Output the [x, y] coordinate of the center of the cell containing the given text.  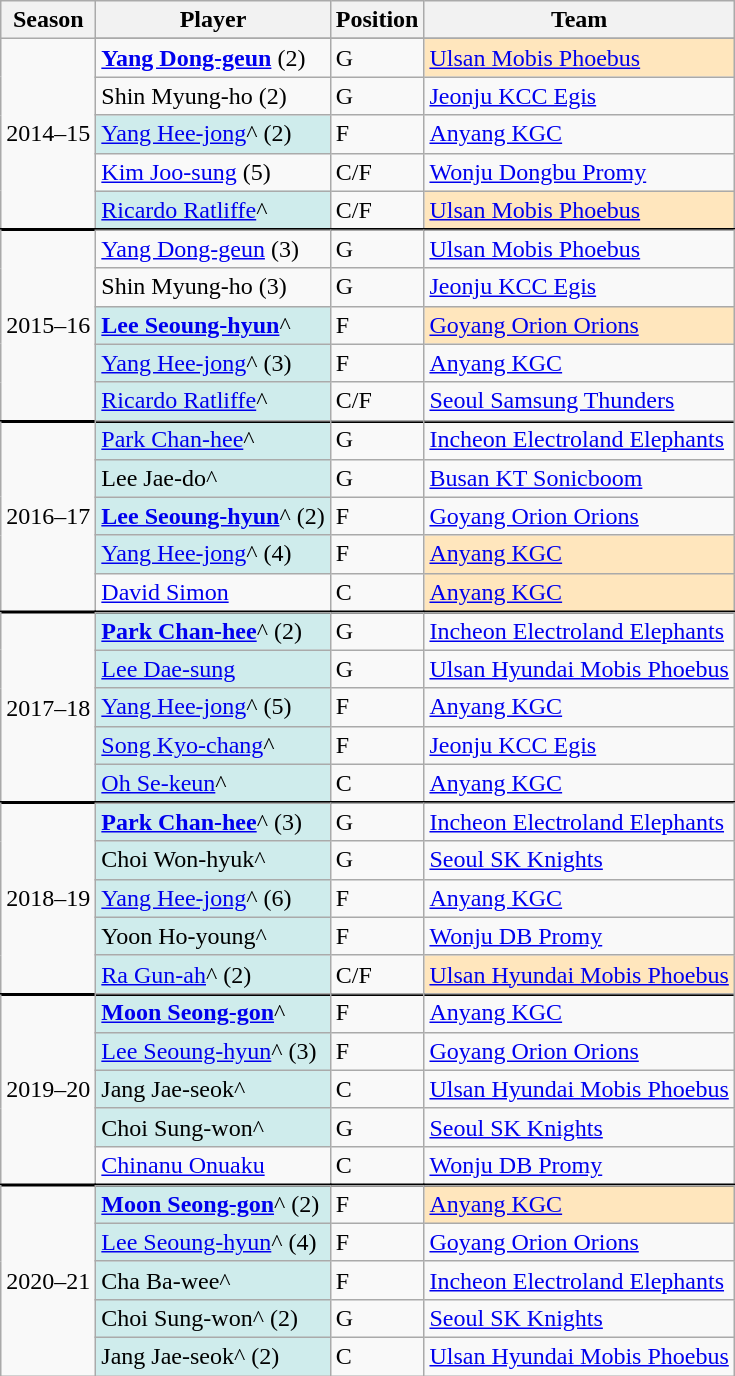
Ra Gun-ah^ (2) [213, 974]
Moon Seong-gon^ (2) [213, 1204]
2018–19 [48, 898]
Yang Hee-jong^ (4) [213, 554]
Yang Dong-geun (2) [213, 58]
Jang Jae-seok^ [213, 1089]
Yang Hee-jong^ (6) [213, 898]
Position [377, 20]
2020–21 [48, 1280]
Cha Ba-wee^ [213, 1280]
Team [579, 20]
Lee Dae-sung [213, 669]
Shin Myung-ho (3) [213, 287]
Wonju Dongbu Promy [579, 172]
Park Chan-hee^ (3) [213, 822]
2016–17 [48, 516]
Jang Jae-seok^ (2) [213, 1356]
Choi Sung-won^ (2) [213, 1318]
2017–18 [48, 708]
Moon Seong-gon^ [213, 1013]
Yang Hee-jong^ (3) [213, 363]
Park Chan-hee^ [213, 440]
David Simon [213, 592]
Lee Jae-do^ [213, 478]
2019–20 [48, 1090]
Choi Sung-won^ [213, 1127]
Season [48, 20]
Lee Seoung-hyun^ (3) [213, 1051]
Kim Joo-sung (5) [213, 172]
Lee Seoung-hyun^ (2) [213, 516]
Player [213, 20]
Park Chan-hee^ (2) [213, 631]
Choi Won-hyuk^ [213, 860]
Chinanu Onuaku [213, 1166]
2014–15 [48, 134]
2015–16 [48, 326]
Busan KT Sonicboom [579, 478]
Shin Myung-ho (2) [213, 96]
Seoul Samsung Thunders [579, 402]
Yang Dong-geun (3) [213, 249]
Yang Hee-jong^ (5) [213, 707]
Lee Seoung-hyun^ (4) [213, 1242]
Song Kyo-chang^ [213, 745]
Yang Hee-jong^ (2) [213, 134]
Yoon Ho-young^ [213, 936]
Lee Seoung-hyun^ [213, 325]
Oh Se-keun^ [213, 784]
